Find where the given text appears and provide that cell's center as [x, y] coordinate. 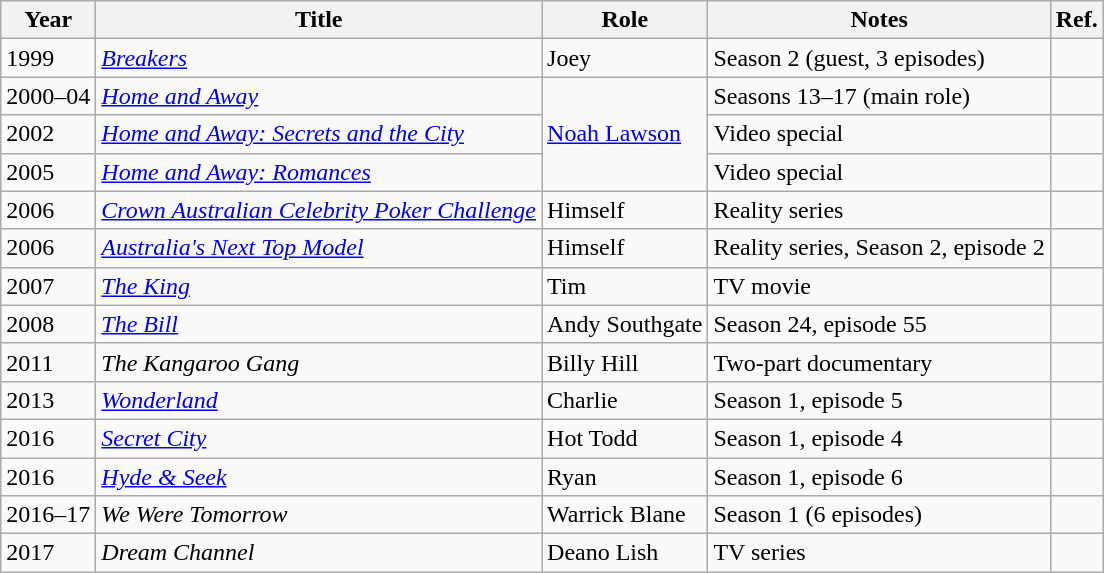
The King [319, 286]
Noah Lawson [625, 134]
Tim [625, 286]
Home and Away: Romances [319, 172]
2016–17 [48, 515]
Season 2 (guest, 3 episodes) [879, 58]
Breakers [319, 58]
2002 [48, 134]
2013 [48, 400]
Charlie [625, 400]
Two-part documentary [879, 362]
Season 1 (6 episodes) [879, 515]
Joey [625, 58]
Billy Hill [625, 362]
Hyde & Seek [319, 477]
Season 24, episode 55 [879, 324]
TV series [879, 553]
2017 [48, 553]
Season 1, episode 4 [879, 438]
Title [319, 20]
Role [625, 20]
Ref. [1076, 20]
2008 [48, 324]
The Kangaroo Gang [319, 362]
Notes [879, 20]
Crown Australian Celebrity Poker Challenge [319, 210]
Ryan [625, 477]
Season 1, episode 6 [879, 477]
Wonderland [319, 400]
Reality series [879, 210]
Deano Lish [625, 553]
Home and Away [319, 96]
2011 [48, 362]
Secret City [319, 438]
We Were Tomorrow [319, 515]
TV movie [879, 286]
2000–04 [48, 96]
1999 [48, 58]
Dream Channel [319, 553]
Year [48, 20]
Hot Todd [625, 438]
Season 1, episode 5 [879, 400]
Australia's Next Top Model [319, 248]
Home and Away: Secrets and the City [319, 134]
Seasons 13–17 (main role) [879, 96]
Andy Southgate [625, 324]
Reality series, Season 2, episode 2 [879, 248]
The Bill [319, 324]
2007 [48, 286]
2005 [48, 172]
Warrick Blane [625, 515]
